From the cell containing the given text, extract its center point as (X, Y) coordinate. 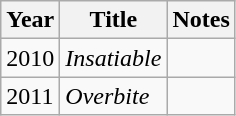
Title (114, 20)
Insatiable (114, 58)
2011 (30, 96)
Year (30, 20)
2010 (30, 58)
Notes (201, 20)
Overbite (114, 96)
